Return the [x, y] coordinate for the center point of the cell that contains the specified text.  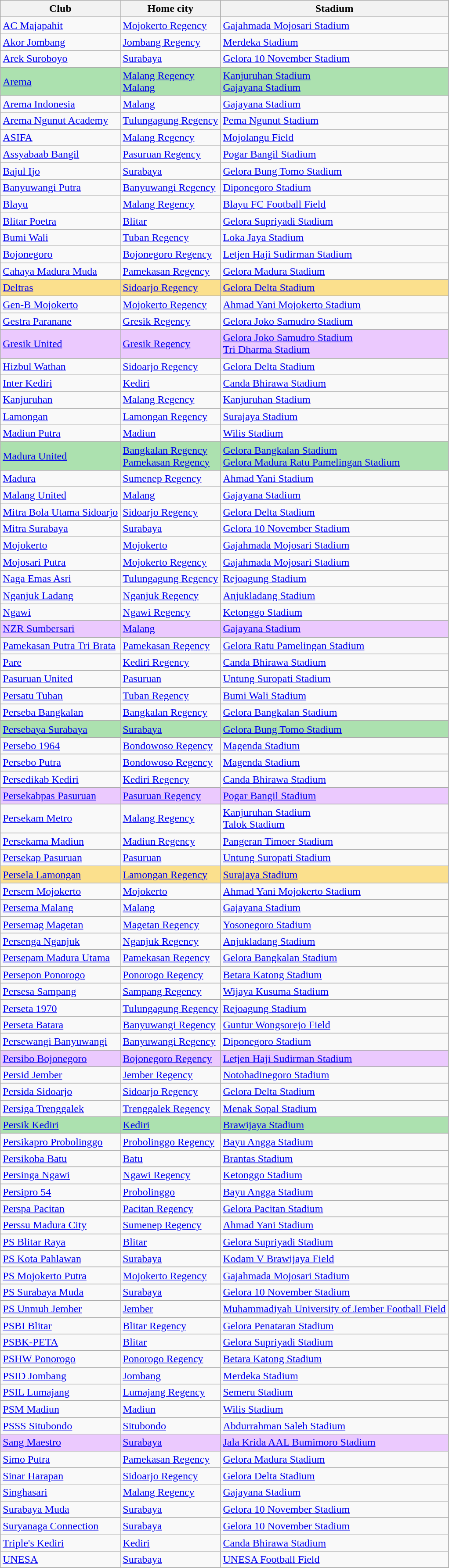
PSHW Ponorogo [61, 1359]
Mojolangu Field [334, 137]
Naga Emas Asri [61, 579]
Kanjuruhan Stadium [334, 400]
Arema Ngunut Academy [61, 121]
Brantas Stadium [334, 1159]
Gelora Ratu Pamelingan Stadium [334, 646]
Madura [61, 478]
Mitra Bola Utama Sidoarjo [61, 512]
Persida Sidoarjo [61, 1092]
Persekam Metro [61, 819]
Hizbul Wathan [61, 366]
Perseta 1970 [61, 1008]
Persem Mojokerto [61, 891]
Home city [170, 9]
Surabaya Muda [61, 1509]
Blitar Poetra [61, 221]
Persik Kediri [61, 1125]
Persebo 1964 [61, 746]
Arek Suroboyo [61, 59]
Kodam V Brawijaya Field [334, 1259]
Perseba Bangkalan [61, 712]
Muhammadiyah University of Jember Football Field [334, 1309]
Gestra Paranane [61, 321]
Persinga Ngawi [61, 1175]
Suryanaga Connection [61, 1526]
Persiga Trenggalek [61, 1109]
Pare [61, 662]
Cahaya Madura Muda [61, 271]
PSIL Lumajang [61, 1392]
Pangeran Timoer Stadium [334, 841]
AC Majapahit [61, 25]
Jala Krida AAL Bumimoro Stadium [334, 1442]
Bojonegoro [61, 255]
Persela Lamongan [61, 875]
Banyuwangi Putra [61, 187]
Yosonegoro Stadium [334, 925]
Persepon Ponorogo [61, 975]
Persid Jember [61, 1075]
Jember Regency [170, 1075]
PSID Jombang [61, 1376]
ASIFA [61, 137]
Persepam Madura Utama [61, 958]
Malang RegencyMalang [170, 82]
Pamekasan Putra Tri Brata [61, 646]
Malang United [61, 495]
Persedikab Kediri [61, 779]
Persesa Sampang [61, 991]
Sinar Harapan [61, 1476]
UNESA [61, 1559]
Persekabpas Pasuruan [61, 796]
Kanjuruhan [61, 400]
Inter Kediri [61, 383]
Blayu [61, 204]
Jombang [170, 1376]
Deltras [61, 288]
PSBI Blitar [61, 1326]
PS Blitar Raya [61, 1242]
PSM Madiun [61, 1409]
Singhasari [61, 1493]
Jember [170, 1309]
Persipro 54 [61, 1192]
Persema Malang [61, 908]
Bumi Wali Stadium [334, 696]
Batu [170, 1159]
Probolinggo Regency [170, 1142]
Pema Ngunut Stadium [334, 121]
Gelora Penataran Stadium [334, 1326]
Menak Sopal Stadium [334, 1109]
Lumajang Regency [170, 1392]
UNESA Football Field [334, 1559]
Kanjuruhan StadiumTalok Stadium [334, 819]
Notohadinegoro Stadium [334, 1075]
Arema [61, 82]
Semeru Stadium [334, 1392]
Mojosari Putra [61, 562]
Kanjuruhan StadiumGajayana Stadium [334, 82]
Persemag Magetan [61, 925]
Akor Jombang [61, 42]
Perssu Madura City [61, 1225]
Triple's Kediri [61, 1543]
PS Surabaya Muda [61, 1292]
Persebo Putra [61, 762]
Gelora Pacitan Stadium [334, 1209]
Club [61, 9]
Stadium [334, 9]
Persekama Madiun [61, 841]
Perspa Pacitan [61, 1209]
PS Mojokerto Putra [61, 1275]
Bangkalan Regency [170, 712]
Lamongan [61, 416]
Gelora Joko Samudro Stadium [334, 321]
Ngawi [61, 612]
Sang Maestro [61, 1442]
Madura United [61, 456]
Bangkalan RegencyPamekasan Regency [170, 456]
Pacitan Regency [170, 1209]
Gelora Joko Samudro StadiumTri Dharma Stadium [334, 344]
Bumi Wali [61, 238]
Wijaya Kusuma Stadium [334, 991]
Jombang Regency [170, 42]
Mitra Surabaya [61, 529]
Blitar Regency [170, 1326]
Abdurrahman Saleh Stadium [334, 1426]
Nganjuk Ladang [61, 596]
Gen-B Mojokerto [61, 305]
Magetan Regency [170, 925]
Assyabaab Bangil [61, 154]
Persikoba Batu [61, 1159]
PSSS Situbondo [61, 1426]
Persatu Tuban [61, 696]
Madiun Regency [170, 841]
Persibo Bojonegoro [61, 1058]
Probolinggo [170, 1192]
Loka Jaya Stadium [334, 238]
Trenggalek Regency [170, 1109]
Madiun Putra [61, 433]
Gresik United [61, 344]
Perseta Batara [61, 1025]
NZR Sumbersari [61, 629]
Brawijaya Stadium [334, 1125]
Bajul Ijo [61, 171]
Sampang Regency [170, 991]
Persekap Pasuruan [61, 858]
PSBK-PETA [61, 1342]
PS Kota Pahlawan [61, 1259]
Arema Indonesia [61, 104]
Pasuruan United [61, 679]
Persenga Nganjuk [61, 941]
PS Unmuh Jember [61, 1309]
Guntur Wongsorejo Field [334, 1025]
Persewangi Banyuwangi [61, 1041]
Situbondo [170, 1426]
Blayu FC Football Field [334, 204]
Gelora Bangkalan StadiumGelora Madura Ratu Pamelingan Stadium [334, 456]
Simo Putra [61, 1459]
Persebaya Surabaya [61, 729]
Persikapro Probolinggo [61, 1142]
